Detect which cell encompasses the target text, then output its (X, Y) center coordinate. 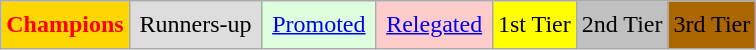
3rd Tier (712, 25)
Promoted (319, 25)
2nd Tier (622, 25)
Relegated (434, 25)
Runners-up (196, 25)
1st Tier (534, 25)
Champions (65, 25)
